Scan for the cell matching the given text and deliver its (X, Y) coordinate at center. 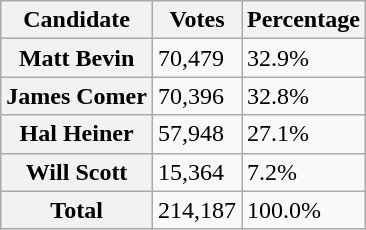
214,187 (196, 210)
15,364 (196, 172)
57,948 (196, 134)
Hal Heiner (77, 134)
Total (77, 210)
100.0% (304, 210)
32.9% (304, 58)
Percentage (304, 20)
Will Scott (77, 172)
Matt Bevin (77, 58)
Votes (196, 20)
27.1% (304, 134)
Candidate (77, 20)
32.8% (304, 96)
7.2% (304, 172)
James Comer (77, 96)
70,479 (196, 58)
70,396 (196, 96)
